Pinpoint the cell where the given text exists, returning its (x, y) midpoint coordinate. 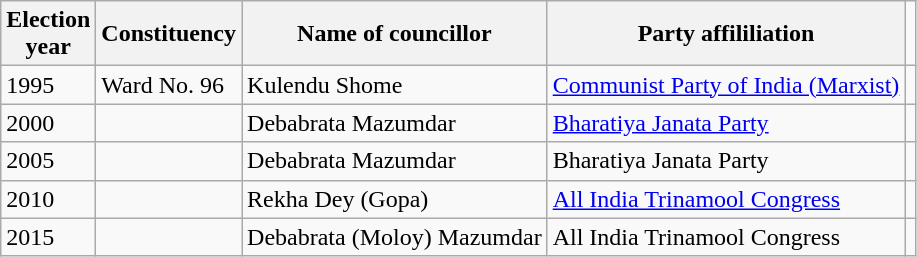
Party affililiation (726, 34)
2005 (48, 161)
2015 (48, 237)
1995 (48, 85)
Election year (48, 34)
2000 (48, 123)
Debabrata (Moloy) Mazumdar (395, 237)
Rekha Dey (Gopa) (395, 199)
Constituency (169, 34)
Ward No. 96 (169, 85)
Communist Party of India (Marxist) (726, 85)
2010 (48, 199)
Name of councillor (395, 34)
Kulendu Shome (395, 85)
